Output the [x, y] coordinate of the center of the cell containing the given text.  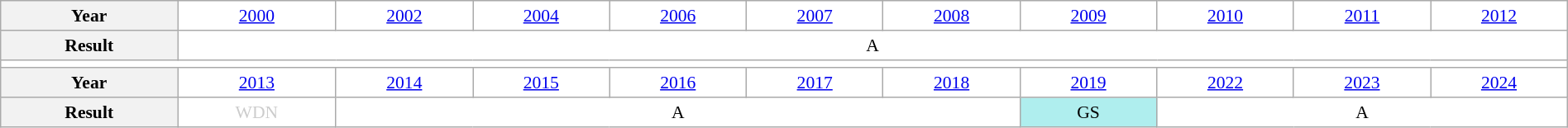
2017 [814, 83]
2004 [541, 16]
2002 [404, 16]
2013 [256, 83]
2019 [1088, 83]
2016 [678, 83]
2014 [404, 83]
2010 [1226, 16]
2022 [1226, 83]
2024 [1499, 83]
2015 [541, 83]
2007 [814, 16]
2023 [1361, 83]
2011 [1361, 16]
2012 [1499, 16]
2008 [951, 16]
2009 [1088, 16]
WDN [256, 112]
2018 [951, 83]
2006 [678, 16]
2000 [256, 16]
GS [1088, 112]
